Find where the given text appears and provide that cell's center as (x, y) coordinate. 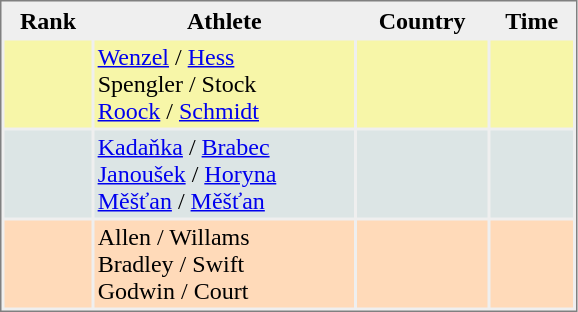
Athlete (224, 20)
Time (532, 20)
Kadaňka / BrabecJanoušek / HorynaMěšťan / Měšťan (224, 174)
Allen / WillamsBradley / Swift Godwin / Court (224, 264)
Wenzel / HessSpengler / StockRoock / Schmidt (224, 84)
Country (422, 20)
Rank (48, 20)
